Return (X, Y) of the center of cell containing provided text 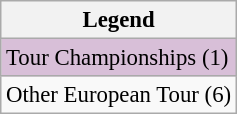
Legend (119, 20)
Other European Tour (6) (119, 95)
Tour Championships (1) (119, 58)
